For the text-containing cell, return its midpoint in [X, Y] coordinate format. 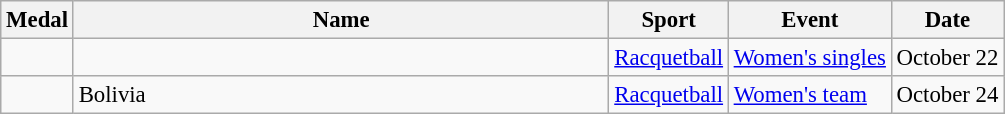
Date [947, 20]
Event [810, 20]
Women's team [810, 95]
Medal [38, 20]
October 22 [947, 58]
Name [341, 20]
Women's singles [810, 58]
October 24 [947, 95]
Bolivia [341, 95]
Sport [668, 20]
